Scan for the cell matching the given text and deliver its (X, Y) coordinate at center. 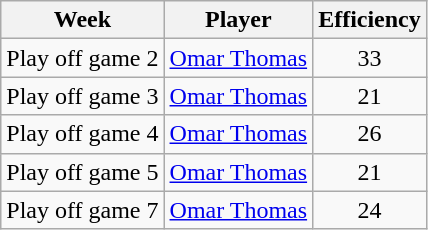
24 (370, 210)
Efficiency (370, 20)
Play off game 3 (82, 96)
26 (370, 134)
Player (238, 20)
Play off game 5 (82, 172)
33 (370, 58)
Week (82, 20)
Play off game 4 (82, 134)
Play off game 7 (82, 210)
Play off game 2 (82, 58)
